Output the [X, Y] coordinate of the center of the cell containing the given text.  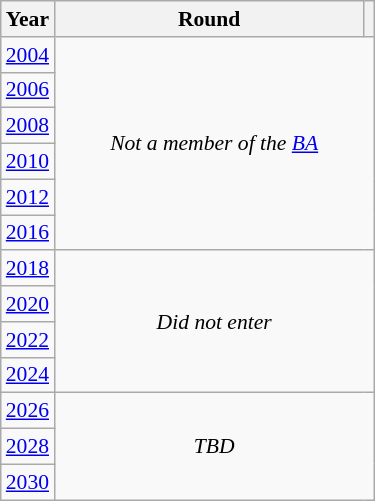
2020 [28, 304]
Did not enter [214, 322]
2018 [28, 269]
2016 [28, 233]
2022 [28, 340]
TBD [214, 446]
2028 [28, 447]
2012 [28, 197]
2024 [28, 375]
2008 [28, 126]
2006 [28, 90]
Year [28, 19]
Round [209, 19]
2004 [28, 55]
2030 [28, 482]
Not a member of the BA [214, 144]
2026 [28, 411]
2010 [28, 162]
